Find where the given text appears and provide that cell's center as (x, y) coordinate. 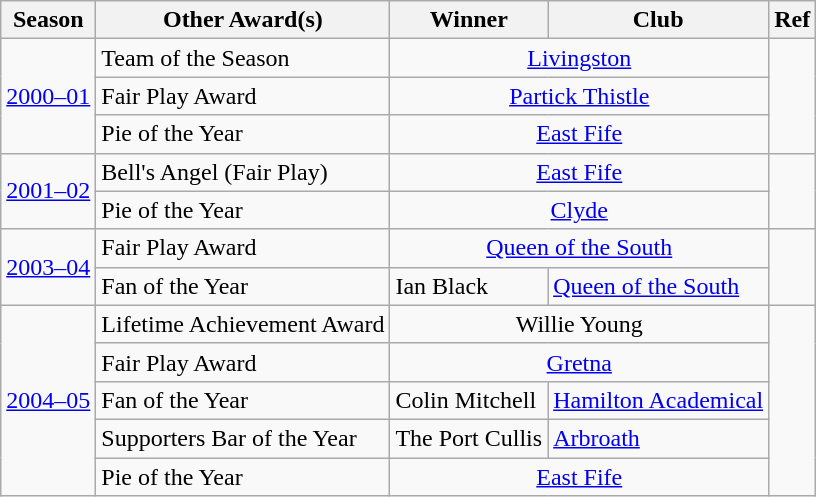
Ian Black (469, 286)
Livingston (580, 58)
Partick Thistle (580, 96)
Supporters Bar of the Year (243, 438)
Clyde (580, 210)
2004–05 (48, 400)
Colin Mitchell (469, 400)
Arbroath (658, 438)
Club (658, 20)
Gretna (580, 362)
Lifetime Achievement Award (243, 324)
Winner (469, 20)
Team of the Season (243, 58)
Bell's Angel (Fair Play) (243, 172)
The Port Cullis (469, 438)
2001–02 (48, 191)
Season (48, 20)
2000–01 (48, 96)
Ref (792, 20)
Hamilton Academical (658, 400)
Other Award(s) (243, 20)
2003–04 (48, 267)
Willie Young (580, 324)
